Find where the given text appears and provide that cell's center as [X, Y] coordinate. 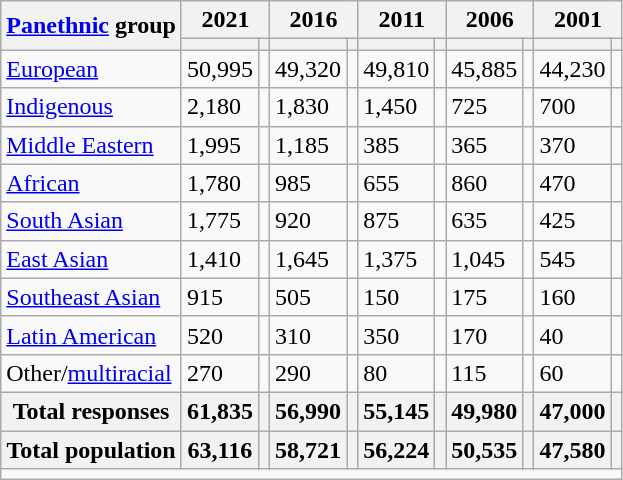
Middle Eastern [92, 145]
505 [308, 297]
520 [220, 335]
365 [484, 145]
61,835 [220, 411]
860 [484, 183]
635 [484, 221]
56,990 [308, 411]
2001 [578, 20]
2006 [490, 20]
47,580 [572, 449]
1,995 [220, 145]
700 [572, 107]
1,045 [484, 259]
Total population [92, 449]
Southeast Asian [92, 297]
175 [484, 297]
40 [572, 335]
East Asian [92, 259]
1,375 [396, 259]
Panethnic group [92, 26]
49,980 [484, 411]
290 [308, 373]
2011 [402, 20]
Latin American [92, 335]
63,116 [220, 449]
655 [396, 183]
2016 [314, 20]
1,780 [220, 183]
Indigenous [92, 107]
58,721 [308, 449]
725 [484, 107]
370 [572, 145]
470 [572, 183]
350 [396, 335]
1,830 [308, 107]
55,145 [396, 411]
875 [396, 221]
44,230 [572, 69]
115 [484, 373]
1,775 [220, 221]
150 [396, 297]
European [92, 69]
545 [572, 259]
920 [308, 221]
425 [572, 221]
Total responses [92, 411]
1,410 [220, 259]
50,995 [220, 69]
49,810 [396, 69]
49,320 [308, 69]
915 [220, 297]
2021 [225, 20]
47,000 [572, 411]
80 [396, 373]
1,645 [308, 259]
1,185 [308, 145]
985 [308, 183]
South Asian [92, 221]
Other/multiracial [92, 373]
170 [484, 335]
310 [308, 335]
60 [572, 373]
385 [396, 145]
50,535 [484, 449]
270 [220, 373]
African [92, 183]
160 [572, 297]
56,224 [396, 449]
45,885 [484, 69]
2,180 [220, 107]
1,450 [396, 107]
